Determine the (x, y) coordinate at the center of the cell enclosing the given text.  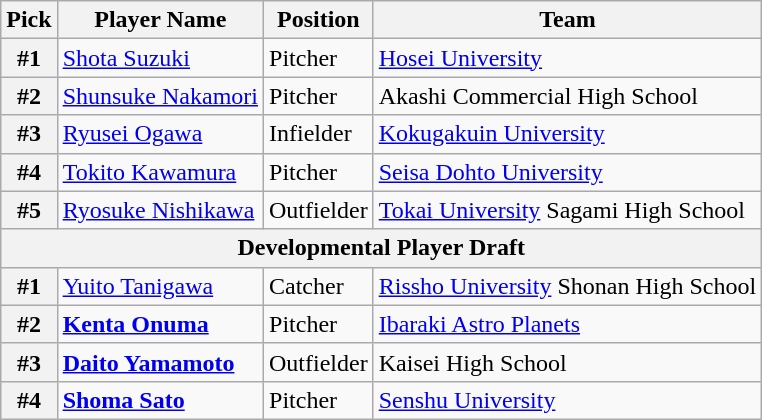
#5 (29, 210)
Seisa Dohto University (567, 172)
Yuito Tanigawa (160, 286)
Tokai University Sagami High School (567, 210)
Akashi Commercial High School (567, 96)
Kaisei High School (567, 362)
Infielder (319, 134)
Senshu University (567, 400)
Catcher (319, 286)
Kokugakuin University (567, 134)
Kenta Onuma (160, 324)
Pick (29, 20)
Team (567, 20)
Player Name (160, 20)
Ibaraki Astro Planets (567, 324)
Daito Yamamoto (160, 362)
Shota Suzuki (160, 58)
Rissho University Shonan High School (567, 286)
Developmental Player Draft (382, 248)
Position (319, 20)
Shunsuke Nakamori (160, 96)
Ryosuke Nishikawa (160, 210)
Tokito Kawamura (160, 172)
Ryusei Ogawa (160, 134)
Hosei University (567, 58)
Shoma Sato (160, 400)
